Return (x, y) of the center of cell containing provided text 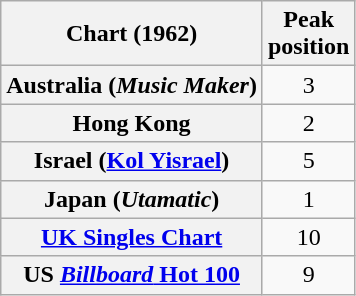
5 (308, 161)
1 (308, 199)
Australia (Music Maker) (132, 85)
Israel (Kol Yisrael) (132, 161)
3 (308, 85)
Chart (1962) (132, 34)
9 (308, 275)
Hong Kong (132, 123)
Japan (Utamatic) (132, 199)
UK Singles Chart (132, 237)
2 (308, 123)
10 (308, 237)
Peakposition (308, 34)
US Billboard Hot 100 (132, 275)
